Provide the [x, y] coordinate of the cell's center where the given text is located.  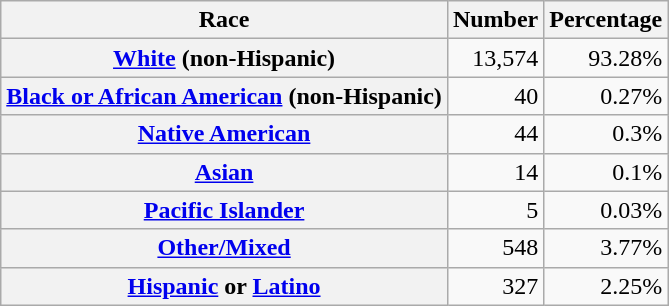
Race [224, 20]
548 [495, 248]
White (non-Hispanic) [224, 58]
327 [495, 286]
40 [495, 96]
2.25% [606, 286]
5 [495, 210]
Other/Mixed [224, 248]
44 [495, 134]
Hispanic or Latino [224, 286]
Percentage [606, 20]
0.3% [606, 134]
0.03% [606, 210]
14 [495, 172]
Native American [224, 134]
93.28% [606, 58]
3.77% [606, 248]
Number [495, 20]
Asian [224, 172]
Black or African American (non-Hispanic) [224, 96]
13,574 [495, 58]
Pacific Islander [224, 210]
0.1% [606, 172]
0.27% [606, 96]
